Return the [X, Y] coordinate for the center point of the cell that contains the specified text.  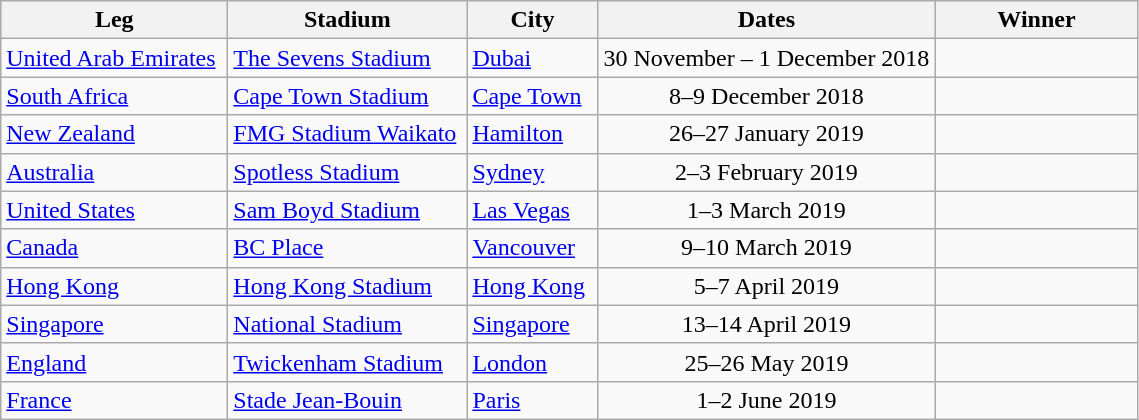
Stade Jean-Bouin [348, 400]
Hong Kong Stadium [348, 286]
13–14 April 2019 [766, 324]
The Sevens Stadium [348, 58]
National Stadium [348, 324]
Winner [1036, 20]
FMG Stadium Waikato [348, 134]
United States [114, 210]
Hamilton [532, 134]
Canada [114, 248]
England [114, 362]
1–3 March 2019 [766, 210]
1–2 June 2019 [766, 400]
Australia [114, 172]
New Zealand [114, 134]
Cape Town Stadium [348, 96]
South Africa [114, 96]
United Arab Emirates [114, 58]
25–26 May 2019 [766, 362]
8–9 December 2018 [766, 96]
Leg [114, 20]
9–10 March 2019 [766, 248]
BC Place [348, 248]
Paris [532, 400]
Stadium [348, 20]
Dubai [532, 58]
Dates [766, 20]
London [532, 362]
Sydney [532, 172]
Vancouver [532, 248]
2–3 February 2019 [766, 172]
Sam Boyd Stadium [348, 210]
Spotless Stadium [348, 172]
France [114, 400]
Cape Town [532, 96]
26–27 January 2019 [766, 134]
City [532, 20]
Las Vegas [532, 210]
Twickenham Stadium [348, 362]
5–7 April 2019 [766, 286]
30 November – 1 December 2018 [766, 58]
